Return [X, Y] of the center of cell containing provided text 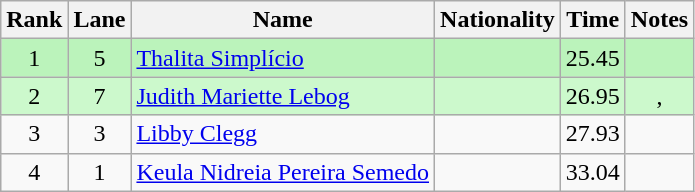
Rank [34, 20]
Judith Mariette Lebog [283, 96]
Notes [659, 20]
7 [100, 96]
33.04 [592, 172]
Name [283, 20]
Nationality [498, 20]
4 [34, 172]
Thalita Simplício [283, 58]
27.93 [592, 134]
2 [34, 96]
25.45 [592, 58]
, [659, 96]
5 [100, 58]
Keula Nidreia Pereira Semedo [283, 172]
Libby Clegg [283, 134]
Time [592, 20]
Lane [100, 20]
26.95 [592, 96]
